From the cell containing the given text, extract its center point as [X, Y] coordinate. 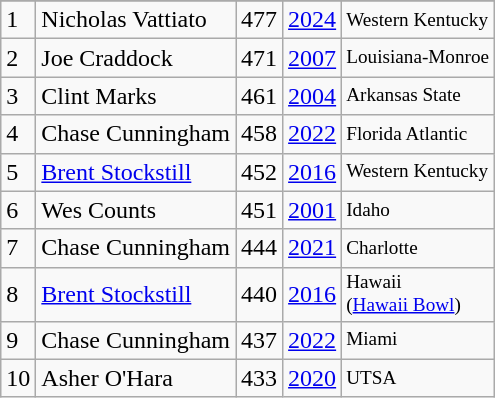
440 [260, 294]
444 [260, 248]
Idaho [418, 210]
2021 [312, 248]
4 [18, 134]
2004 [312, 96]
Miami [418, 340]
Hawaii(Hawaii Bowl) [418, 294]
Wes Counts [136, 210]
2 [18, 58]
5 [18, 172]
7 [18, 248]
2001 [312, 210]
6 [18, 210]
452 [260, 172]
2020 [312, 378]
458 [260, 134]
UTSA [418, 378]
1 [18, 20]
Florida Atlantic [418, 134]
471 [260, 58]
437 [260, 340]
Asher O'Hara [136, 378]
2024 [312, 20]
433 [260, 378]
2007 [312, 58]
Arkansas State [418, 96]
Clint Marks [136, 96]
Charlotte [418, 248]
3 [18, 96]
477 [260, 20]
Louisiana-Monroe [418, 58]
451 [260, 210]
9 [18, 340]
Joe Craddock [136, 58]
10 [18, 378]
Nicholas Vattiato [136, 20]
461 [260, 96]
8 [18, 294]
